Extract the (X, Y) coordinate from the center of the cell holding the provided text.  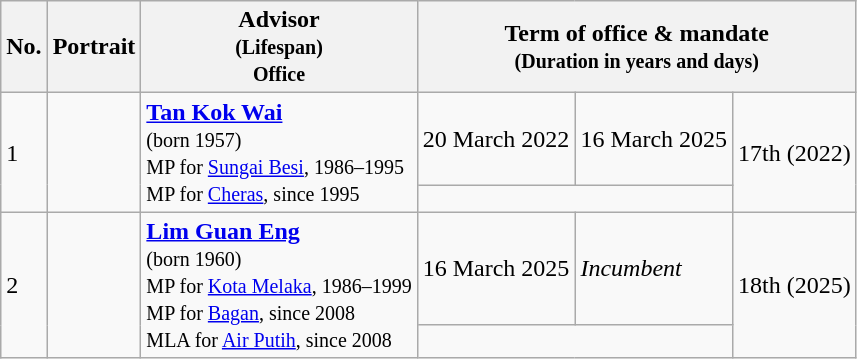
Portrait (94, 47)
Tan Kok Wai (born 1957) MP for Sungai Besi, 1986–1995 MP for Cheras, since 1995 (279, 152)
Term of office & mandate(Duration in years and days) (636, 47)
1 (24, 152)
Incumbent (654, 268)
17th (2022) (795, 152)
Advisor(Lifespan) Office (279, 47)
No. (24, 47)
20 March 2022 (496, 139)
Lim Guan Eng (born 1960) MP for Kota Melaka, 1986–1999 MP for Bagan, since 2008 MLA for Air Putih, since 2008 (279, 285)
2 (24, 285)
18th (2025) (795, 285)
